Determine the [X, Y] coordinate at the center of the cell enclosing the given text.  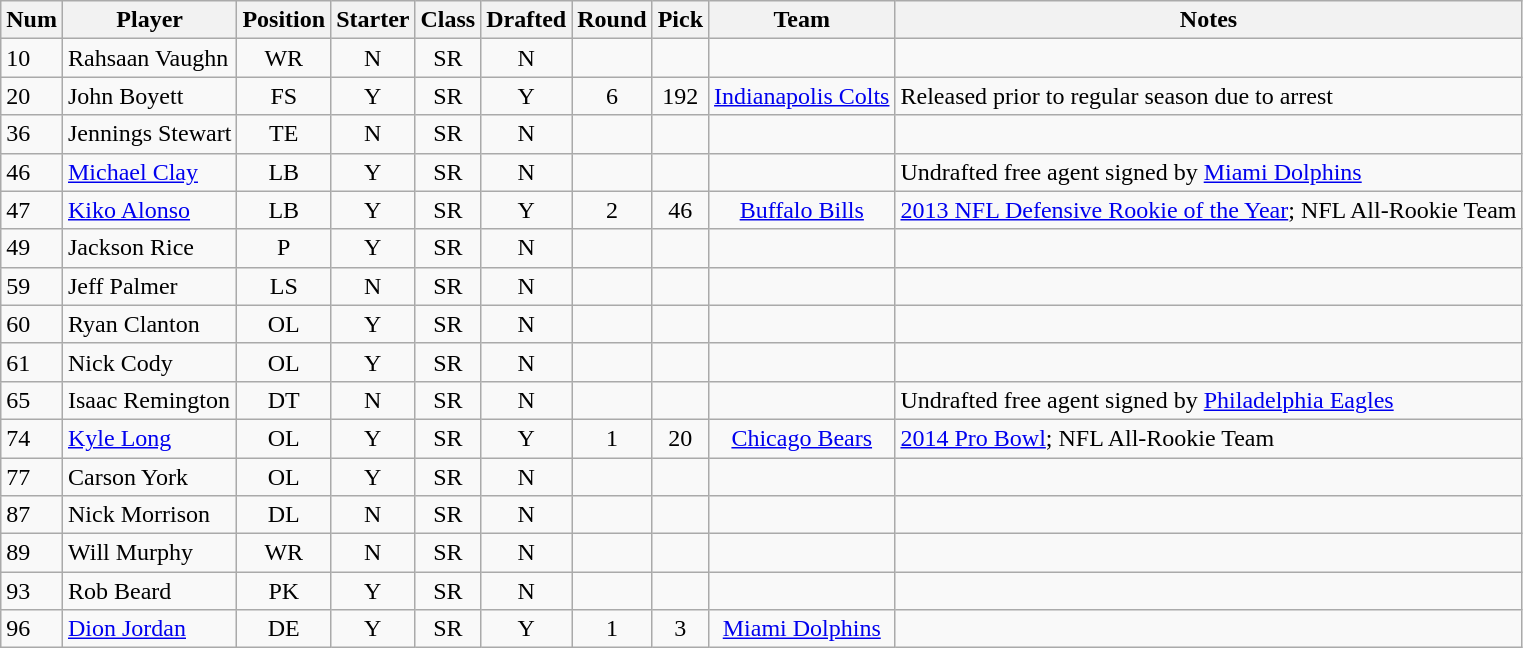
Position [284, 20]
61 [32, 362]
2013 NFL Defensive Rookie of the Year; NFL All-Rookie Team [1208, 210]
2 [612, 210]
Indianapolis Colts [802, 96]
DE [284, 629]
Notes [1208, 20]
3 [680, 629]
PK [284, 591]
96 [32, 629]
Drafted [526, 20]
Jeff Palmer [149, 286]
Player [149, 20]
Round [612, 20]
49 [32, 248]
Starter [373, 20]
DT [284, 400]
Kyle Long [149, 438]
Carson York [149, 477]
Team [802, 20]
10 [32, 58]
36 [32, 134]
Chicago Bears [802, 438]
Ryan Clanton [149, 324]
Will Murphy [149, 553]
2014 Pro Bowl; NFL All-Rookie Team [1208, 438]
192 [680, 96]
Jackson Rice [149, 248]
Num [32, 20]
6 [612, 96]
LS [284, 286]
John Boyett [149, 96]
TE [284, 134]
Nick Morrison [149, 515]
93 [32, 591]
Michael Clay [149, 172]
65 [32, 400]
Dion Jordan [149, 629]
Isaac Remington [149, 400]
77 [32, 477]
Nick Cody [149, 362]
Released prior to regular season due to arrest [1208, 96]
Rahsaan Vaughn [149, 58]
74 [32, 438]
Jennings Stewart [149, 134]
59 [32, 286]
Rob Beard [149, 591]
P [284, 248]
89 [32, 553]
Undrafted free agent signed by Philadelphia Eagles [1208, 400]
Buffalo Bills [802, 210]
Undrafted free agent signed by Miami Dolphins [1208, 172]
Miami Dolphins [802, 629]
DL [284, 515]
47 [32, 210]
60 [32, 324]
Class [448, 20]
Kiko Alonso [149, 210]
FS [284, 96]
Pick [680, 20]
87 [32, 515]
